Return the [x, y] coordinate for the center point of the cell that contains the specified text.  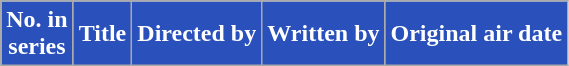
Title [102, 34]
No. inseries [37, 34]
Original air date [476, 34]
Directed by [197, 34]
Written by [324, 34]
